Pinpoint the cell where the given text exists, returning its (x, y) midpoint coordinate. 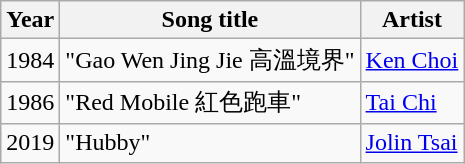
"Gao Wen Jing Jie 高溫境界" (210, 60)
1984 (30, 60)
1986 (30, 102)
"Red Mobile 紅色跑車" (210, 102)
Song title (210, 20)
"Hubby" (210, 143)
Artist (412, 20)
Year (30, 20)
Tai Chi (412, 102)
2019 (30, 143)
Ken Choi (412, 60)
Jolin Tsai (412, 143)
